Locate the cell with the specified text and output its (X, Y) center coordinate. 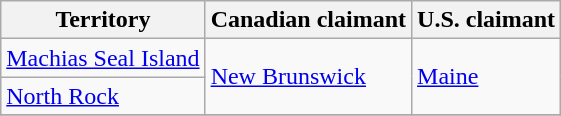
Machias Seal Island (103, 58)
Territory (103, 20)
New Brunswick (308, 77)
North Rock (103, 96)
Canadian claimant (308, 20)
U.S. claimant (486, 20)
Maine (486, 77)
